Pinpoint the cell where the given text exists, returning its (x, y) midpoint coordinate. 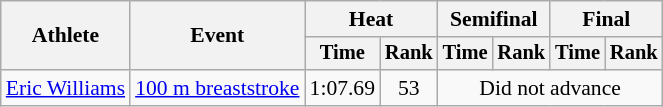
Did not advance (550, 88)
Athlete (66, 36)
Final (606, 19)
Eric Williams (66, 88)
Semifinal (494, 19)
100 m breaststroke (217, 88)
1:07.69 (342, 88)
Heat (372, 19)
Event (217, 36)
53 (409, 88)
